From the cell containing the given text, extract its center point as [X, Y] coordinate. 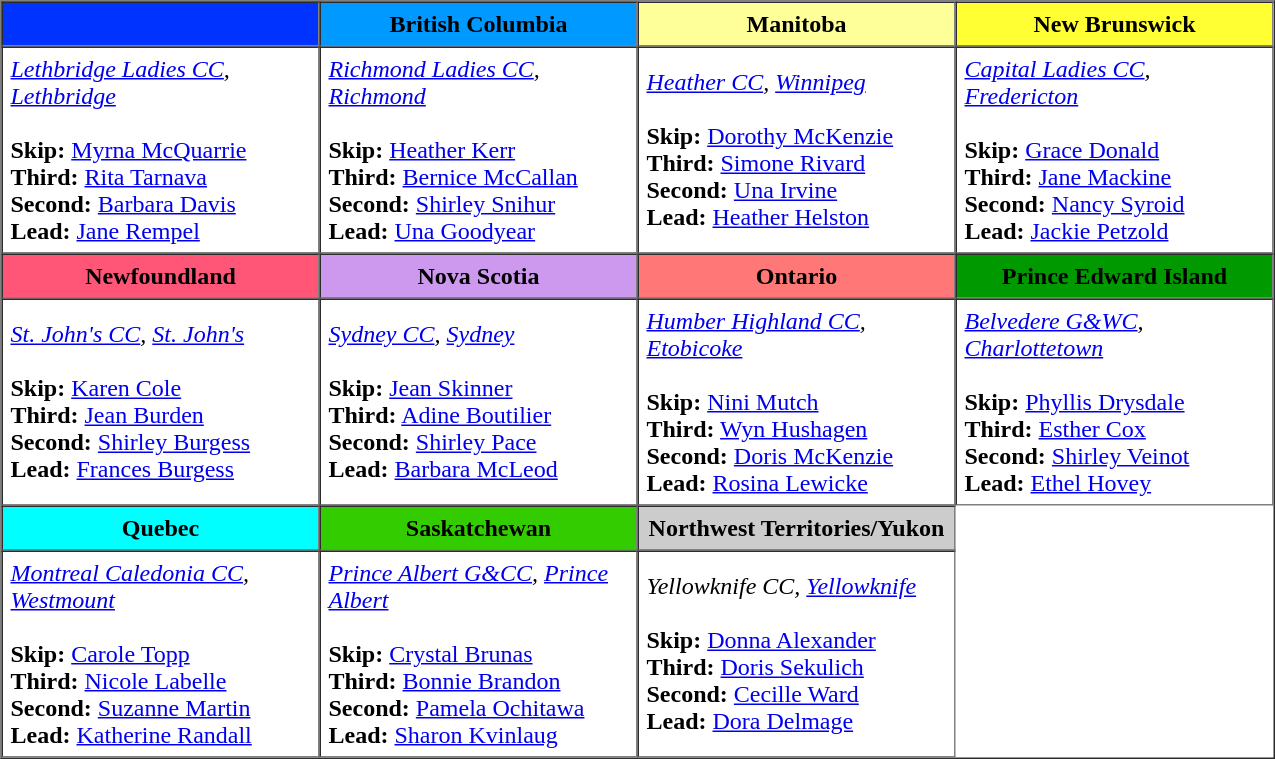
Northwest Territories/Yukon [797, 528]
Montreal Caledonia CC, WestmountSkip: Carole Topp Third: Nicole Labelle Second: Suzanne Martin Lead: Katherine Randall [161, 654]
British Columbia [479, 24]
St. John's CC, St. John's Skip: Karen Cole Third: Jean Burden Second: Shirley Burgess Lead: Frances Burgess [161, 402]
Yellowknife CC, YellowknifeSkip: Donna Alexander Third: Doris Sekulich Second: Cecille Ward Lead: Dora Delmage [797, 654]
Sydney CC, SydneySkip: Jean Skinner Third: Adine Boutilier Second: Shirley Pace Lead: Barbara McLeod [479, 402]
Manitoba [797, 24]
Ontario [797, 276]
Saskatchewan [479, 528]
Prince Albert G&CC, Prince AlbertSkip: Crystal Brunas Third: Bonnie Brandon Second: Pamela Ochitawa Lead: Sharon Kvinlaug [479, 654]
Quebec [161, 528]
Capital Ladies CC, Fredericton Skip: Grace Donald Third: Jane Mackine Second: Nancy Syroid Lead: Jackie Petzold [1115, 150]
New Brunswick [1115, 24]
Newfoundland [161, 276]
Prince Edward Island [1115, 276]
Nova Scotia [479, 276]
Lethbridge Ladies CC, LethbridgeSkip: Myrna McQuarrie Third: Rita Tarnava Second: Barbara Davis Lead: Jane Rempel [161, 150]
Richmond Ladies CC, RichmondSkip: Heather Kerr Third: Bernice McCallan Second: Shirley Snihur Lead: Una Goodyear [479, 150]
Heather CC, WinnipegSkip: Dorothy McKenzie Third: Simone Rivard Second: Una Irvine Lead: Heather Helston [797, 150]
Humber Highland CC, Etobicoke Skip: Nini Mutch Third: Wyn Hushagen Second: Doris McKenzie Lead: Rosina Lewicke [797, 402]
Belvedere G&WC, CharlottetownSkip: Phyllis Drysdale Third: Esther Cox Second: Shirley Veinot Lead: Ethel Hovey [1115, 402]
